Identify which cell holds the provided text, then report its [x, y] central coordinate. 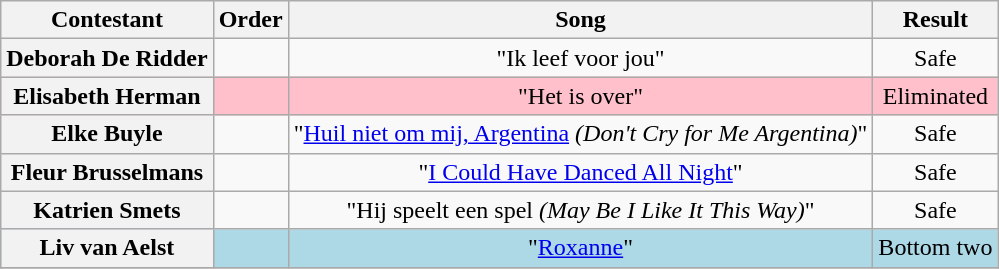
"Hij speelt een spel (May Be I Like It This Way)" [580, 210]
Eliminated [936, 96]
Contestant [107, 20]
"Huil niet om mij, Argentina (Don't Cry for Me Argentina)" [580, 134]
Elke Buyle [107, 134]
"I Could Have Danced All Night" [580, 172]
Katrien Smets [107, 210]
Elisabeth Herman [107, 96]
"Het is over" [580, 96]
"Roxanne" [580, 248]
Fleur Brusselmans [107, 172]
Order [250, 20]
Deborah De Ridder [107, 58]
Result [936, 20]
Bottom two [936, 248]
"Ik leef voor jou" [580, 58]
Song [580, 20]
Liv van Aelst [107, 248]
